Output the [X, Y] coordinate of the center of the cell containing the given text.  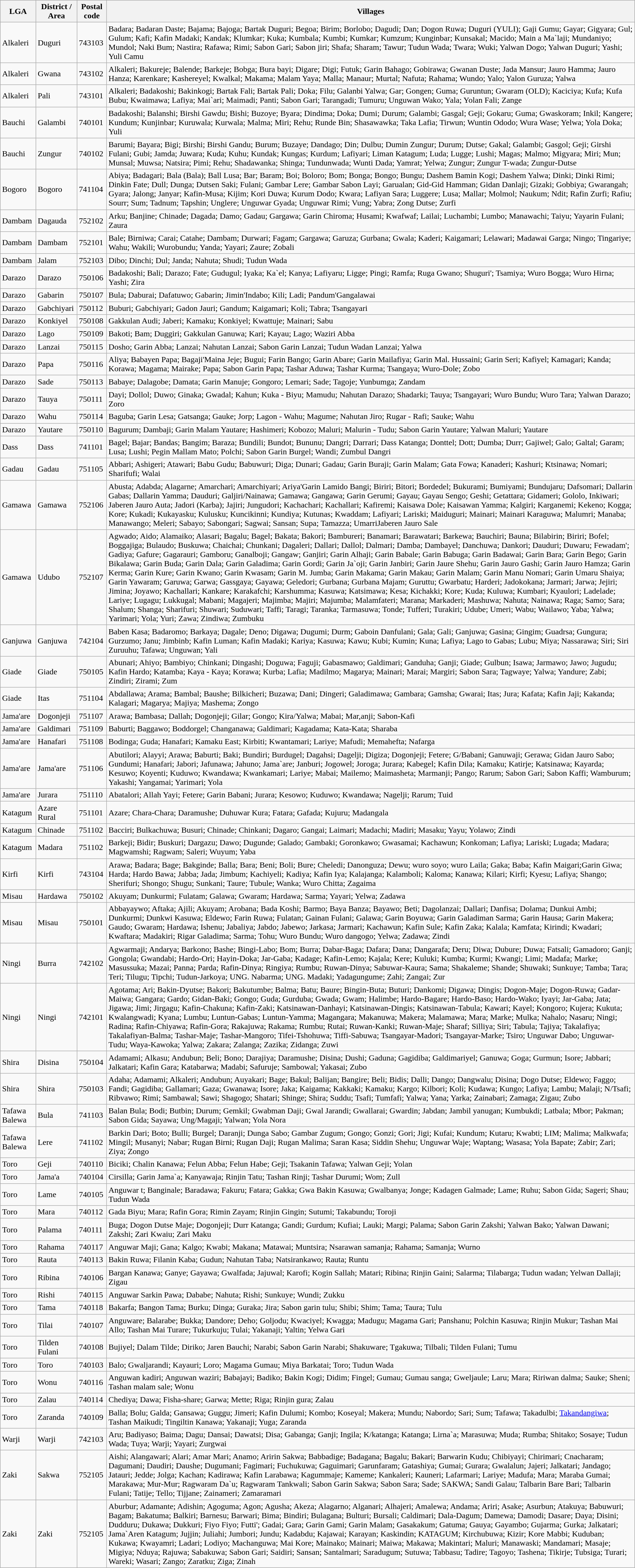
Tama [56, 1308]
Baguba; Garin Lesa; Gatsanga; Gauke; Jorp; Lagon - Wahu; Magume; Nahutan Jiro; Rugar - Rafi; Sauke; Wahu [370, 417]
740118 [92, 1308]
750114 [92, 417]
Bujiyel; Dalam Tilde; Diriko; Jaren Bauchi; Narabi; Sabon Garin Narabi; Shakuware; Tgakuwa; Tilbali; Tilden Fulani; Tumu [370, 1347]
751106 [92, 768]
742103 [92, 1440]
750106 [92, 277]
Mara [56, 1212]
Burra [56, 963]
Tilai [56, 1325]
Geji [56, 1164]
Papa [56, 364]
Tauya [56, 399]
750107 [92, 295]
Ribina [56, 1277]
Lanzai [56, 347]
750115 [92, 347]
740108 [92, 1347]
Bakarfa; Bangon Tama; Burku; Dinga; Guraka; Jira; Sabon garin tulu; Shibi; Shim; Tama; Taura; Tulu [370, 1308]
Lago [56, 334]
Bagurum; Dambaji; Garin Malam Yautare; Hashimeri; Kobozo; Maluri; Malurin - Tudu; Sabon Garin Yautare; Yalwan Maluri; Yautare [370, 430]
Yautare [56, 430]
Bakoti; Bam; Duggiri; Gakkulan Ganuwa; Kari; Kayau; Lago; Waziri Abba [370, 334]
752103 [92, 260]
741103 [92, 1115]
Rishi [56, 1295]
740113 [92, 1260]
740107 [92, 1325]
Lere [56, 1142]
741101 [92, 447]
Bula [56, 1115]
740110 [92, 1164]
750109 [92, 334]
Zungur [56, 154]
Balo; Gwaljarandi; Kayauri; Loro; Magama Gumau; Miya Barkatai; Toro; Tudun Wada [370, 1365]
740116 [92, 1382]
743102 [92, 74]
Disina [56, 1062]
Bakin Ruwa; Filanin Kaba; Gudun; Nahutan Taba; Natsirankawo; Rauta; Runtu [370, 1260]
740115 [92, 1295]
743104 [92, 874]
740111 [92, 1229]
Postal code [92, 12]
Rauta [56, 1260]
740102 [92, 154]
751107 [92, 716]
District / Area [56, 12]
Udubo [56, 577]
751110 [92, 795]
Azare; Chara-Chara; Daramushe; Duhuwar Kura; Fatara; Gafada; Kujuru; Madangala [370, 812]
740106 [92, 1277]
750101 [92, 923]
Zaranda [56, 1417]
Madara [56, 848]
740103 [92, 1365]
Cirsilla; Garin Jama`a; Kanyawaja; Rinjin Tatu; Tashan Rinji; Tashar Durumi; Wom; Zull [370, 1177]
742104 [92, 640]
Chediya; Dawa; Fisha-share; Garwa; Mette; Riga; Rinjin gura; Zalau [370, 1400]
Gabchiyari [56, 308]
750108 [92, 321]
Galdimari [56, 729]
750104 [92, 1062]
740109 [92, 1417]
Babaye; Dalagobe; Damata; Garin Manuje; Gongoro; Lemari; Sade; Tagoje; Yunbumga; Zandam [370, 382]
Biciki; Chalin Kanawa; Felun Abba; Felun Habe; Geji; Tsakanin Tafawa; Yalwan Geji; Yolan [370, 1164]
Dagauda [56, 220]
Sakwa [56, 1475]
Bacciri; Bulkachuwa; Busuri; Chinade; Chinkani; Dagaro; Gangai; Laimari; Madachi; Madiri; Masaku; Yayu; Yolawo; Zindi [370, 830]
Tilden Fulani [56, 1347]
Hardawa [56, 896]
Gabarin [56, 295]
751108 [92, 742]
Hanafari [56, 742]
Pali [56, 96]
752102 [92, 220]
Dosho; Garin Abba; Lanzai; Nahutan Lanzai; Sabon Garin Lanzai; Tudun Wadan Lanzai; Yalwa [370, 347]
Dogonjeji [56, 716]
Dibo; Dinchi; Dul; Janda; Nahuta; Shudi; Tudun Wada [370, 260]
Azare Rural [56, 812]
740114 [92, 1400]
750103 [92, 1089]
750111 [92, 399]
740101 [92, 122]
Galambi [56, 122]
Akuyam; Dunkurmi; Fulatam; Galawa; Gwaram; Hardawa; Sarma; Yayari; Yelwa; Zadawa [370, 896]
Arawa; Bambasa; Dallah; Dogonjeji; Gilar; Gongo; Kira/Yalwa; Mabai; Mar,anji; Sabon-Kafi [370, 716]
750102 [92, 896]
750105 [92, 672]
750112 [92, 308]
752106 [92, 505]
742101 [92, 1017]
Zalau [56, 1400]
740112 [92, 1212]
Jurara [56, 795]
Konkiyel [56, 321]
Chinade [56, 830]
Gada Biyu; Mara; Rafin Gora; Rimin Zayam; Rinjin Gingin; Sutumi; Takabundu; Toroji [370, 1212]
751109 [92, 729]
Itas [56, 698]
740117 [92, 1247]
Gwana [56, 74]
Baburti; Baggawo; Boddorgel; Changanawa; Galdimari; Kagadama; Kata-Kata; Sharaba [370, 729]
Anguwar Sarkin Pawa; Dababe; Nahuta; Rishi; Sunkuye; Wundi; Zukku [370, 1295]
742102 [92, 963]
743101 [92, 96]
740105 [92, 1195]
740104 [92, 1177]
Anguwar Maji; Gana; Kalgo; Kwabi; Makana; Matawai; Muntsira; Nsarawan samanja; Rahama; Samanja; Wurno [370, 1247]
Abatalori; Allah Yayi; Fetere; Garin Babani; Jurara; Kesowo; Kuduwo; Kwandawa; Nagelji; Rarum; Tuid [370, 795]
751105 [92, 469]
Sade [56, 382]
Villages [370, 12]
Jalam [56, 260]
Wonu [56, 1382]
741104 [92, 189]
741102 [92, 1142]
Duguri [56, 43]
752107 [92, 577]
Gakkulan Audi; Jaberi; Kamaku; Konkiyel; Kwattuje; Mainari; Sabu [370, 321]
750110 [92, 430]
750113 [92, 382]
Bodinga; Guda; Hanafari; Kamaku East; Kirbiti; Kwantamari; Lariye; Mafudi; Memahefta; Nafarga [370, 742]
Rahama [56, 1247]
Lame [56, 1195]
751104 [92, 698]
LGA [18, 12]
Buburi; Gabchiyari; Gadon Jauri; Gandum; Kaigamari; Koli; Tabra; Tsangayari [370, 308]
750116 [92, 364]
Palama [56, 1229]
751101 [92, 812]
Wahu [56, 417]
752101 [92, 243]
Bula; Daburai; Dafatuwo; Gabarin; Jimin'Indabo; Kili; Ladi; Pandum'Gangalawai [370, 295]
743103 [92, 43]
Jama'a [56, 1177]
